Detect which cell encompasses the target text, then output its [X, Y] center coordinate. 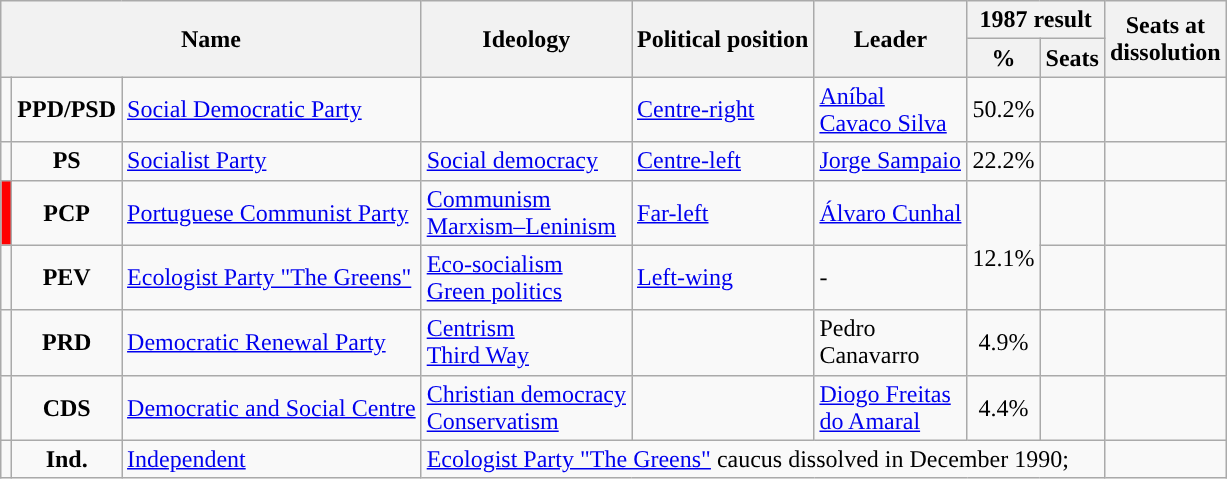
Ecologist Party "The Greens" caucus dissolved in December 1990; [762, 459]
Eco-socialismGreen politics [526, 278]
Jorge Sampaio [890, 161]
PCP [67, 212]
Álvaro Cunhal [890, 212]
% [1004, 58]
22.2% [1004, 161]
CentrismThird Way [526, 342]
12.1% [1004, 245]
Ideology [526, 39]
PEV [67, 278]
PS [67, 161]
Seats atdissolution [1165, 39]
Social Democratic Party [272, 110]
50.2% [1004, 110]
CDS [67, 408]
Seats [1072, 58]
4.4% [1004, 408]
Independent [272, 459]
AníbalCavaco Silva [890, 110]
Ind. [67, 459]
Political position [723, 39]
Centre-right [723, 110]
Portuguese Communist Party [272, 212]
Left-wing [723, 278]
Far-left [723, 212]
Democratic and Social Centre [272, 408]
Leader [890, 39]
Social democracy [526, 161]
Diogo Freitasdo Amaral [890, 408]
Socialist Party [272, 161]
PRD [67, 342]
PedroCanavarro [890, 342]
Democratic Renewal Party [272, 342]
1987 result [1036, 20]
Christian democracyConservatism [526, 408]
Ecologist Party "The Greens" [272, 278]
Name [211, 39]
PPD/PSD [67, 110]
CommunismMarxism–Leninism [526, 212]
- [890, 278]
4.9% [1004, 342]
Centre-left [723, 161]
